Extract the (x, y) coordinate from the center of the cell holding the provided text.  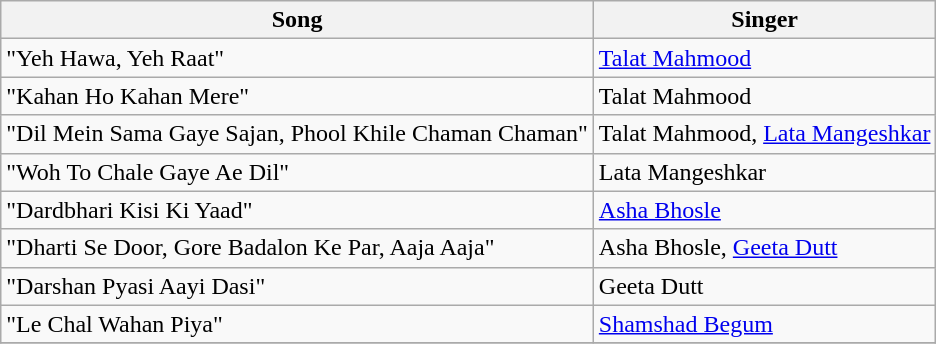
Asha Bhosle, Geeta Dutt (764, 248)
"Dil Mein Sama Gaye Sajan, Phool Khile Chaman Chaman" (298, 134)
"Yeh Hawa, Yeh Raat" (298, 58)
"Kahan Ho Kahan Mere" (298, 96)
"Dharti Se Door, Gore Badalon Ke Par, Aaja Aaja" (298, 248)
"Dardbhari Kisi Ki Yaad" (298, 210)
"Darshan Pyasi Aayi Dasi" (298, 286)
Singer (764, 20)
Song (298, 20)
"Woh To Chale Gaye Ae Dil" (298, 172)
Lata Mangeshkar (764, 172)
Talat Mahmood, Lata Mangeshkar (764, 134)
"Le Chal Wahan Piya" (298, 324)
Geeta Dutt (764, 286)
Asha Bhosle (764, 210)
Shamshad Begum (764, 324)
